Identify which cell holds the provided text, then report its (X, Y) central coordinate. 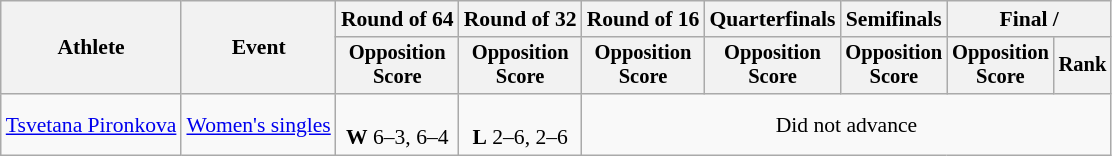
Semifinals (894, 19)
Round of 32 (520, 19)
Rank (1083, 66)
W 6–3, 6–4 (398, 124)
Final / (1029, 19)
Round of 64 (398, 19)
Athlete (92, 48)
Round of 16 (644, 19)
Did not advance (847, 124)
Women's singles (258, 124)
Tsvetana Pironkova (92, 124)
Event (258, 48)
L 2–6, 2–6 (520, 124)
Quarterfinals (772, 19)
